Locate the cell with the specified text and output its (x, y) center coordinate. 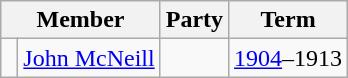
Term (288, 20)
John McNeill (89, 58)
1904–1913 (288, 58)
Member (80, 20)
Party (194, 20)
